Output the (x, y) coordinate of the center of the cell containing the given text.  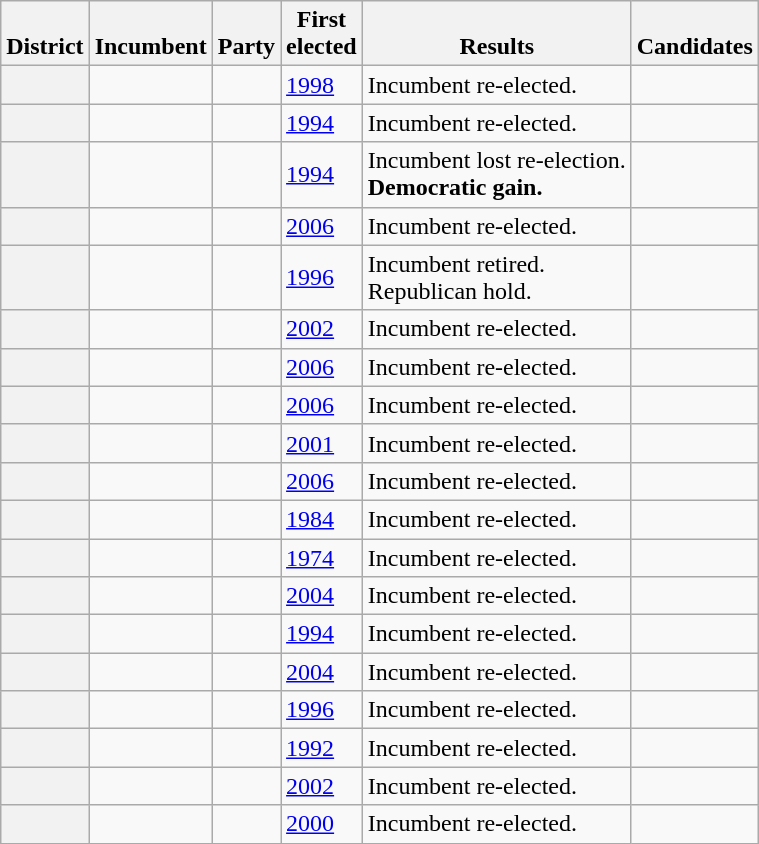
Party (246, 34)
Results (496, 34)
1992 (322, 748)
1974 (322, 557)
1998 (322, 85)
2000 (322, 824)
Candidates (694, 34)
Firstelected (322, 34)
1984 (322, 519)
District (45, 34)
Incumbent retired.Republican hold. (496, 278)
Incumbent lost re-election.Democratic gain. (496, 174)
2001 (322, 443)
Incumbent (150, 34)
